Pinpoint the cell where the given text exists, returning its [X, Y] midpoint coordinate. 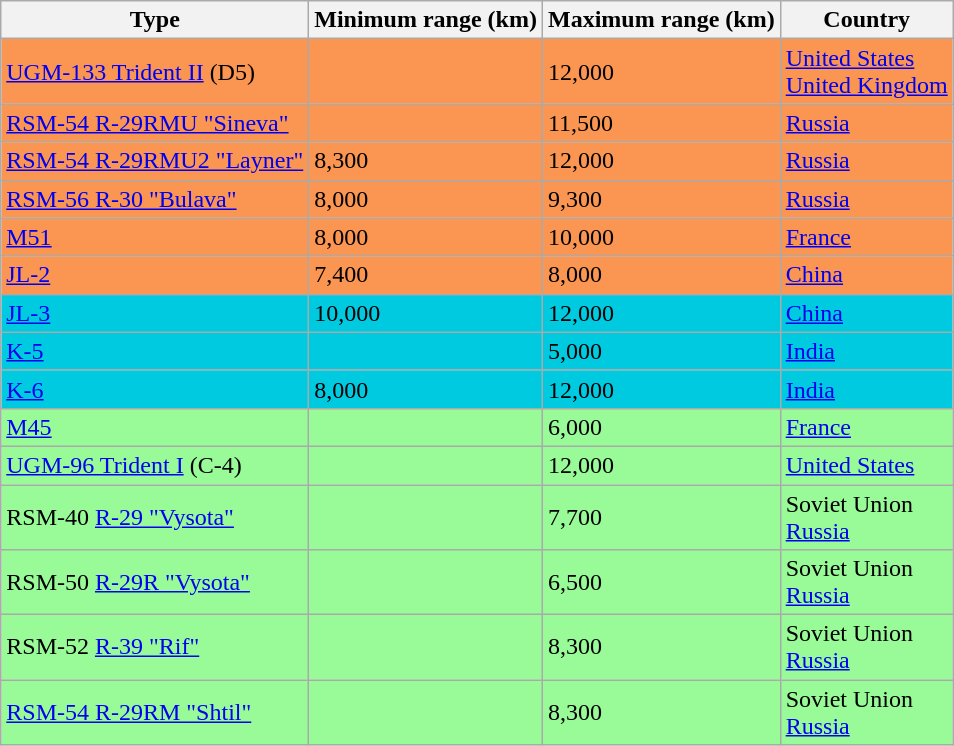
9,300 [661, 199]
RSM-54 R-29RM "Shtil" [155, 712]
6,500 [661, 582]
Maximum range (km) [661, 20]
Minimum range (km) [426, 20]
RSM-52 R-39 "Rif" [155, 648]
7,400 [426, 275]
RSM-40 R-29 "Vysota" [155, 516]
UGM-133 Trident II (D5) [155, 72]
7,700 [661, 516]
K-5 [155, 351]
RSM-50 R-29R "Vysota" [155, 582]
Country [866, 20]
M51 [155, 237]
UGM-96 Trident I (C-4) [155, 465]
5,000 [661, 351]
RSM-56 R-30 "Bulava" [155, 199]
Type [155, 20]
United States [866, 465]
RSM-54 R-29RMU "Sineva" [155, 123]
6,000 [661, 427]
RSM-54 R-29RMU2 "Layner" [155, 161]
K-6 [155, 389]
United States United Kingdom [866, 72]
JL-3 [155, 313]
M45 [155, 427]
11,500 [661, 123]
JL-2 [155, 275]
